Identify which cell holds the provided text, then report its [x, y] central coordinate. 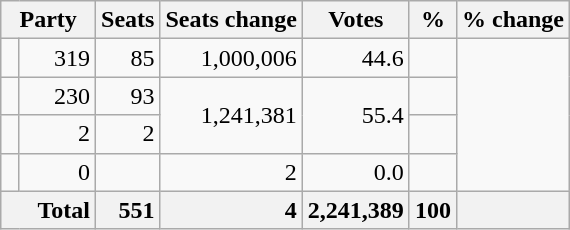
% [432, 20]
Votes [356, 20]
0.0 [356, 172]
1,241,381 [231, 115]
1,000,006 [231, 58]
55.4 [356, 115]
% change [512, 20]
0 [58, 172]
Party [48, 20]
319 [58, 58]
100 [432, 210]
44.6 [356, 58]
93 [128, 96]
85 [128, 58]
Seats change [231, 20]
2,241,389 [356, 210]
551 [128, 210]
230 [58, 96]
Seats [128, 20]
Total [48, 210]
4 [231, 210]
